Provide the [x, y] coordinate of the cell's center where the given text is located.  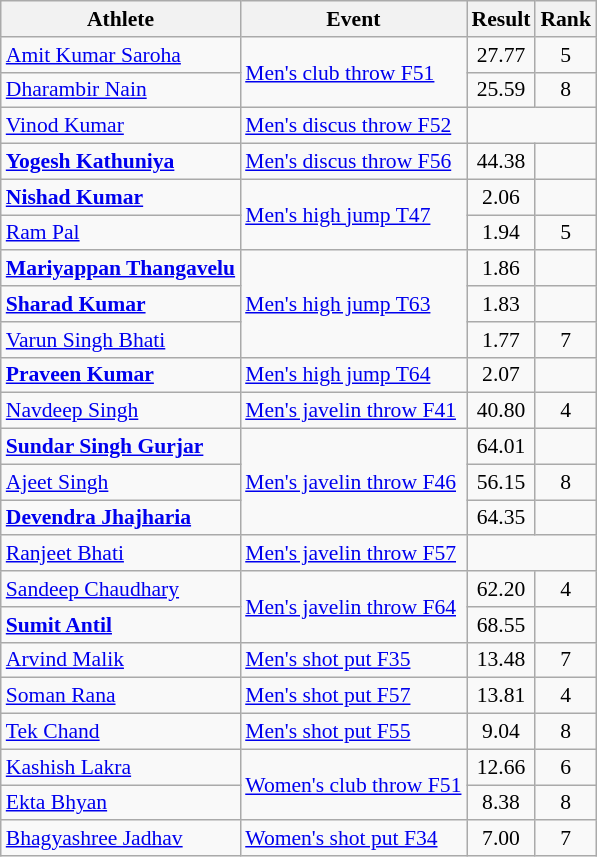
Ram Pal [120, 233]
Men's high jump T64 [353, 375]
27.77 [502, 55]
12.66 [502, 767]
Men's javelin throw F57 [353, 554]
62.20 [502, 589]
Dharambir Nain [120, 90]
Soman Rana [120, 696]
13.81 [502, 696]
Sharad Kumar [120, 304]
Yogesh Kathuniya [120, 162]
2.06 [502, 197]
Praveen Kumar [120, 375]
Women's shot put F34 [353, 839]
2.07 [502, 375]
13.48 [502, 660]
Event [353, 19]
Result [502, 19]
Amit Kumar Saroha [120, 55]
25.59 [502, 90]
64.01 [502, 447]
Athlete [120, 19]
40.80 [502, 411]
1.83 [502, 304]
Men's high jump T63 [353, 304]
9.04 [502, 732]
Men's shot put F57 [353, 696]
Devendra Jhajharia [120, 518]
64.35 [502, 518]
Men's shot put F35 [353, 660]
Men's high jump T47 [353, 214]
Kashish Lakra [120, 767]
Vinod Kumar [120, 126]
Men's javelin throw F64 [353, 606]
Men's club throw F51 [353, 72]
Men's shot put F55 [353, 732]
Ekta Bhyan [120, 803]
Sandeep Chaudhary [120, 589]
6 [566, 767]
Sundar Singh Gurjar [120, 447]
7.00 [502, 839]
44.38 [502, 162]
Men's discus throw F52 [353, 126]
Tek Chand [120, 732]
Mariyappan Thangavelu [120, 269]
Rank [566, 19]
Bhagyashree Jadhav [120, 839]
68.55 [502, 625]
Arvind Malik [120, 660]
Women's club throw F51 [353, 784]
Men's javelin throw F41 [353, 411]
Nishad Kumar [120, 197]
Varun Singh Bhati [120, 340]
8.38 [502, 803]
1.86 [502, 269]
56.15 [502, 482]
1.94 [502, 233]
Ranjeet Bhati [120, 554]
Sumit Antil [120, 625]
Ajeet Singh [120, 482]
Men's javelin throw F46 [353, 482]
Men's discus throw F56 [353, 162]
Navdeep Singh [120, 411]
1.77 [502, 340]
